Provide the [X, Y] coordinate of the cell's center where the given text is located.  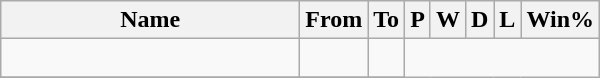
To [386, 20]
P [418, 20]
Win% [560, 20]
D [479, 20]
From [334, 20]
Name [150, 20]
L [508, 20]
W [448, 20]
